Return (x, y) of the center of cell containing provided text 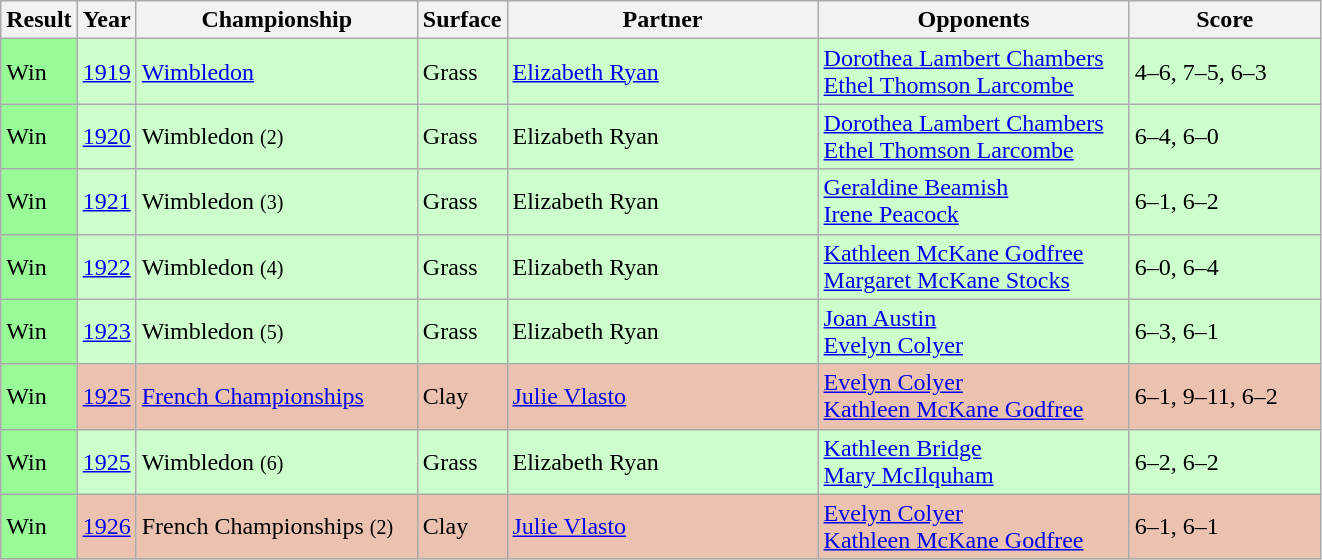
6–4, 6–0 (1224, 136)
4–6, 7–5, 6–3 (1224, 72)
Wimbledon (3) (276, 202)
6–1, 9–11, 6–2 (1224, 396)
1923 (106, 332)
Partner (662, 20)
6–0, 6–4 (1224, 266)
1919 (106, 72)
Wimbledon (4) (276, 266)
6–1, 6–1 (1224, 526)
French Championships (276, 396)
1926 (106, 526)
Year (106, 20)
Result (39, 20)
French Championships (2) (276, 526)
1920 (106, 136)
Geraldine Beamish Irene Peacock (974, 202)
Wimbledon (276, 72)
Wimbledon (6) (276, 462)
Wimbledon (2) (276, 136)
Score (1224, 20)
Kathleen McKane Godfree Margaret McKane Stocks (974, 266)
6–3, 6–1 (1224, 332)
1922 (106, 266)
Surface (462, 20)
Kathleen Bridge Mary McIlquham (974, 462)
Joan Austin Evelyn Colyer (974, 332)
1921 (106, 202)
Wimbledon (5) (276, 332)
Opponents (974, 20)
Championship (276, 20)
6–2, 6–2 (1224, 462)
6–1, 6–2 (1224, 202)
